Search for the cell housing the specified text and yield its [X, Y] center coordinate. 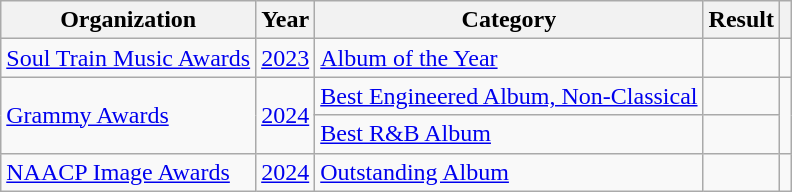
Category [509, 20]
Outstanding Album [509, 172]
Album of the Year [509, 58]
Year [286, 20]
Organization [128, 20]
Grammy Awards [128, 115]
Soul Train Music Awards [128, 58]
Best R&B Album [509, 134]
NAACP Image Awards [128, 172]
Result [741, 20]
Best Engineered Album, Non-Classical [509, 96]
2023 [286, 58]
